Determine the (x, y) coordinate at the center of the cell enclosing the given text.  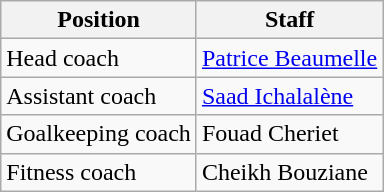
Staff (289, 20)
Goalkeeping coach (99, 134)
Head coach (99, 58)
Fouad Cheriet (289, 134)
Assistant coach (99, 96)
Cheikh Bouziane (289, 172)
Saad Ichalalène (289, 96)
Position (99, 20)
Fitness coach (99, 172)
Patrice Beaumelle (289, 58)
